Detect which cell encompasses the target text, then output its (X, Y) center coordinate. 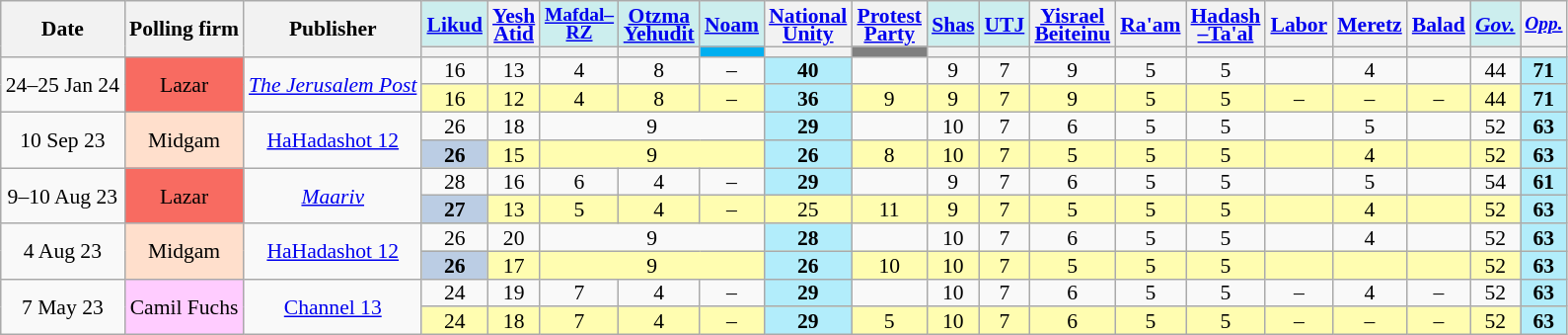
Meretz (1370, 24)
40 (807, 70)
Opp. (1544, 24)
Channel 13 (333, 306)
Likud (454, 24)
Ra'am (1151, 24)
Noam (732, 24)
OtzmaYehudit (659, 24)
9–10 Aug 23 (63, 196)
YisraelBeiteinu (1072, 24)
15 (513, 154)
Camil Fuchs (184, 306)
Mafdal–RZ (578, 24)
Balad (1439, 24)
25 (807, 209)
UTJ (1005, 24)
12 (513, 99)
NationalUnity (807, 24)
20 (513, 237)
Publisher (333, 29)
17 (513, 265)
10 Sep 23 (63, 140)
The Jerusalem Post (333, 84)
Shas (953, 24)
4 Aug 23 (63, 251)
Hadash–Ta'al (1226, 24)
24–25 Jan 24 (63, 84)
Maariv (333, 196)
27 (454, 209)
ProtestParty (889, 24)
54 (1496, 182)
19 (513, 293)
YeshAtid (513, 24)
Date (63, 29)
61 (1544, 182)
36 (807, 99)
7 May 23 (63, 306)
Polling firm (184, 29)
Labor (1299, 24)
Gov. (1496, 24)
11 (889, 209)
